Scan for the cell matching the given text and deliver its [X, Y] coordinate at center. 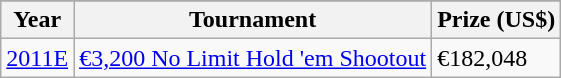
Year [38, 20]
Tournament [253, 20]
€182,048 [496, 58]
Prize (US$) [496, 20]
2011E [38, 58]
€3,200 No Limit Hold 'em Shootout [253, 58]
